Capture the cell that displays the provided text and extract its (x, y) central coordinate. 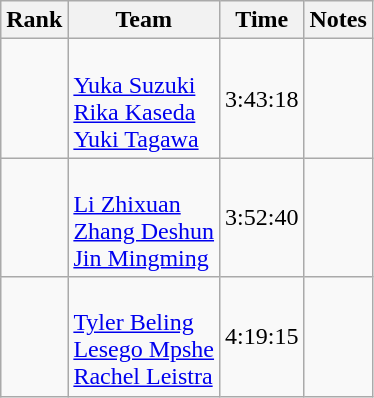
Team (144, 20)
Li ZhixuanZhang DeshunJin Mingming (144, 218)
Rank (34, 20)
Notes (338, 20)
4:19:15 (262, 336)
3:43:18 (262, 98)
Time (262, 20)
3:52:40 (262, 218)
Yuka SuzukiRika KasedaYuki Tagawa (144, 98)
Tyler BelingLesego MpsheRachel Leistra (144, 336)
